Return [x, y] of the center of cell containing provided text 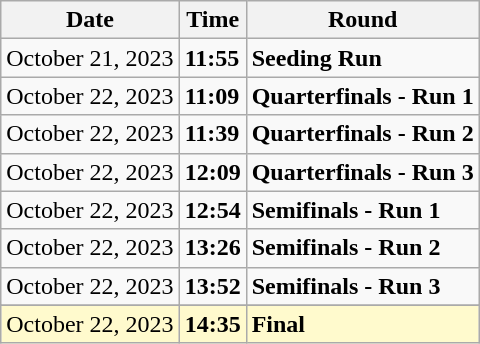
October 21, 2023 [90, 58]
13:26 [212, 248]
12:54 [212, 210]
12:09 [212, 172]
11:39 [212, 134]
13:52 [212, 286]
Quarterfinals - Run 1 [362, 96]
Time [212, 20]
14:35 [212, 324]
Final [362, 324]
11:09 [212, 96]
Semifinals - Run 1 [362, 210]
Semifinals - Run 2 [362, 248]
11:55 [212, 58]
Round [362, 20]
Semifinals - Run 3 [362, 286]
Date [90, 20]
Quarterfinals - Run 2 [362, 134]
Seeding Run [362, 58]
Quarterfinals - Run 3 [362, 172]
